From the cell containing the given text, extract its center point as (X, Y) coordinate. 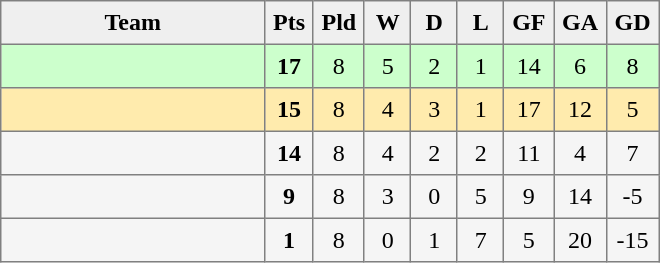
GA (580, 23)
-15 (632, 240)
Pts (289, 23)
6 (580, 66)
Pld (338, 23)
D (434, 23)
-5 (632, 197)
L (480, 23)
GD (632, 23)
11 (529, 153)
Team (133, 23)
W (387, 23)
GF (529, 23)
12 (580, 110)
20 (580, 240)
15 (289, 110)
